Scan for the cell matching the given text and deliver its [x, y] coordinate at center. 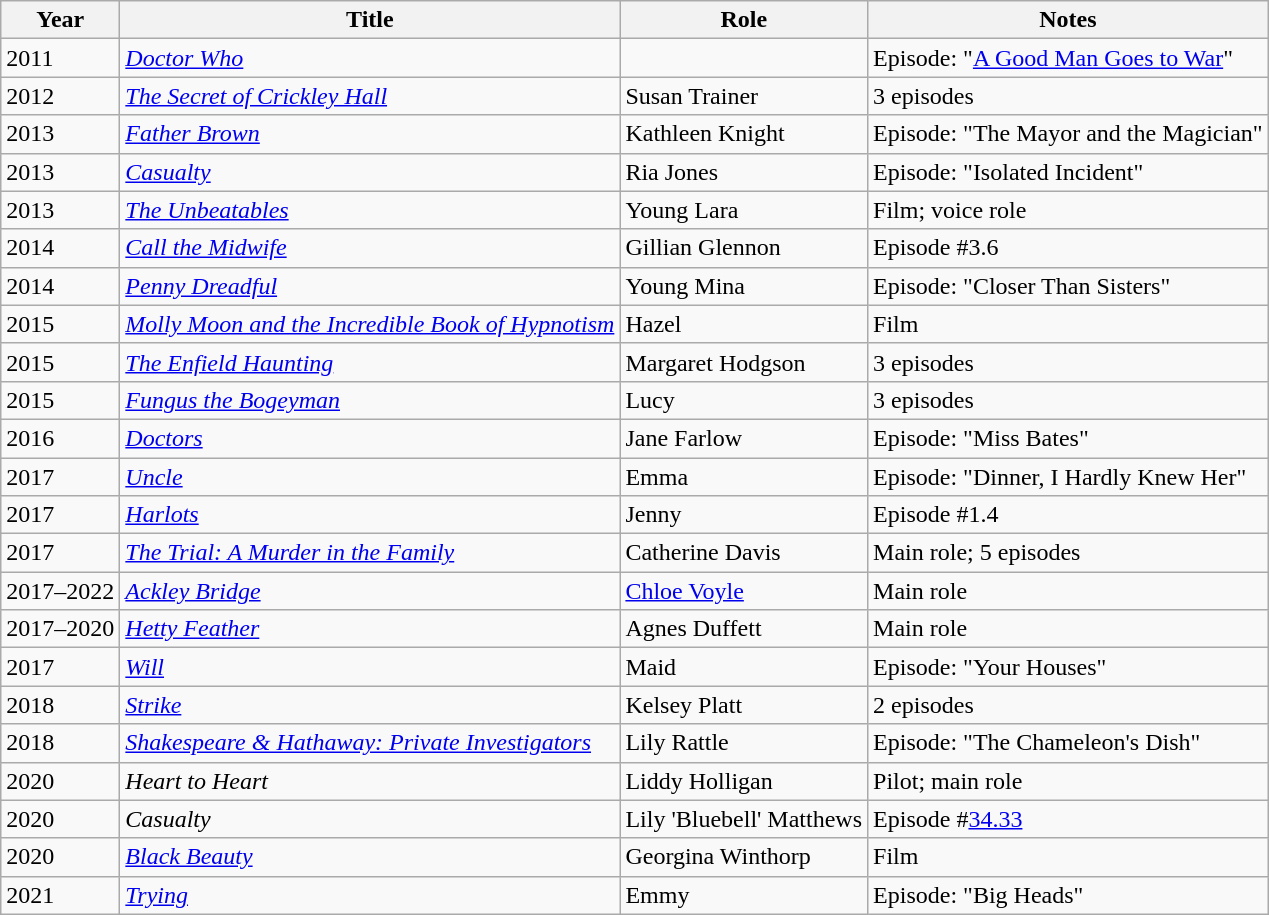
Ria Jones [744, 172]
Trying [370, 895]
Fungus the Bogeyman [370, 400]
Episode #34.33 [1068, 819]
Penny Dreadful [370, 286]
Strike [370, 705]
Will [370, 667]
Pilot; main role [1068, 781]
Episode #1.4 [1068, 515]
Ackley Bridge [370, 591]
Episode: "Your Houses" [1068, 667]
Jane Farlow [744, 438]
Kelsey Platt [744, 705]
Young Lara [744, 210]
The Secret of Crickley Hall [370, 96]
Black Beauty [370, 857]
Lucy [744, 400]
Main role; 5 episodes [1068, 553]
The Unbeatables [370, 210]
Film; voice role [1068, 210]
Hetty Feather [370, 629]
Role [744, 20]
2012 [60, 96]
Molly Moon and the Incredible Book of Hypnotism [370, 324]
2017–2020 [60, 629]
Young Mina [744, 286]
Emma [744, 477]
Father Brown [370, 134]
Episode: "A Good Man Goes to War" [1068, 58]
Title [370, 20]
2011 [60, 58]
Agnes Duffett [744, 629]
Shakespeare & Hathaway: Private Investigators [370, 743]
Catherine Davis [744, 553]
2021 [60, 895]
Episode: "The Mayor and the Magician" [1068, 134]
Doctors [370, 438]
Georgina Winthorp [744, 857]
Harlots [370, 515]
Episode: "Big Heads" [1068, 895]
Episode: "Miss Bates" [1068, 438]
Margaret Hodgson [744, 362]
Kathleen Knight [744, 134]
Heart to Heart [370, 781]
Emmy [744, 895]
Jenny [744, 515]
2 episodes [1068, 705]
Episode: "Dinner, I Hardly Knew Her" [1068, 477]
Episode: "The Chameleon's Dish" [1068, 743]
The Enfield Haunting [370, 362]
Notes [1068, 20]
The Trial: A Murder in the Family [370, 553]
Hazel [744, 324]
2016 [60, 438]
Lily Rattle [744, 743]
Susan Trainer [744, 96]
Liddy Holligan [744, 781]
Episode: "Closer Than Sisters" [1068, 286]
Episode: "Isolated Incident" [1068, 172]
Episode #3.6 [1068, 248]
Maid [744, 667]
Chloe Voyle [744, 591]
Lily 'Bluebell' Matthews [744, 819]
2017–2022 [60, 591]
Call the Midwife [370, 248]
Doctor Who [370, 58]
Uncle [370, 477]
Year [60, 20]
Gillian Glennon [744, 248]
